Output the [X, Y] coordinate of the center of the cell containing the given text.  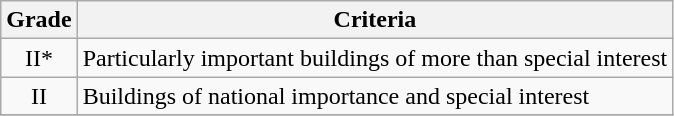
Buildings of national importance and special interest [375, 96]
II [39, 96]
Grade [39, 20]
Criteria [375, 20]
Particularly important buildings of more than special interest [375, 58]
II* [39, 58]
